Detect which cell encompasses the target text, then output its (x, y) center coordinate. 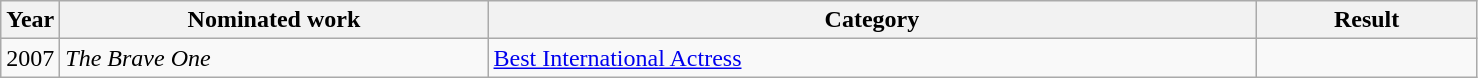
Best International Actress (872, 58)
Year (30, 20)
Result (1366, 20)
Category (872, 20)
The Brave One (274, 58)
2007 (30, 58)
Nominated work (274, 20)
